Identify which cell holds the provided text, then report its (X, Y) central coordinate. 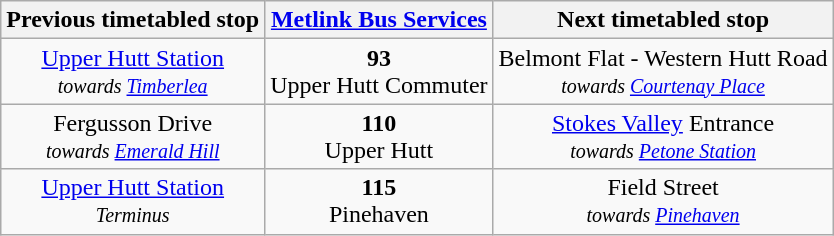
Next timetabled stop (663, 20)
Stokes Valley Entrancetowards Petone Station (663, 136)
93Upper Hutt Commuter (379, 72)
Belmont Flat - Western Hutt Roadtowards Courtenay Place (663, 72)
Upper Hutt StationTerminus (133, 202)
Metlink Bus Services (379, 20)
Field Streettowards Pinehaven (663, 202)
Fergusson Drivetowards Emerald Hill (133, 136)
110Upper Hutt (379, 136)
115Pinehaven (379, 202)
Upper Hutt Stationtowards Timberlea (133, 72)
Previous timetabled stop (133, 20)
